Return (X, Y) of the center of cell containing provided text 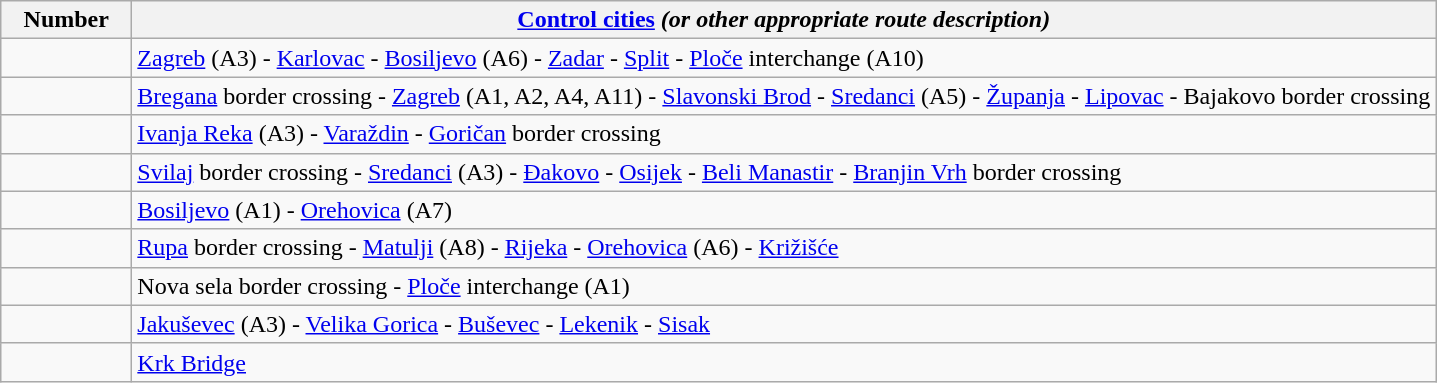
Nova sela border crossing - Ploče interchange (A1) (784, 286)
Number (66, 20)
Krk Bridge (784, 362)
Zagreb (A3) - Karlovac - Bosiljevo (A6) - Zadar - Split - Ploče interchange (A10) (784, 58)
Svilaj border crossing - Sredanci (A3) - Đakovo - Osijek - Beli Manastir - Branjin Vrh border crossing (784, 172)
Control cities (or other appropriate route description) (784, 20)
Bregana border crossing - Zagreb (A1, A2, A4, A11) - Slavonski Brod - Sredanci (A5) - Županja - Lipovac - Bajakovo border crossing (784, 96)
Jakuševec (A3) - Velika Gorica - Buševec - Lekenik - Sisak (784, 324)
Rupa border crossing - Matulji (A8) - Rijeka - Orehovica (A6) - Križišće (784, 248)
Ivanja Reka (A3) - Varaždin - Goričan border crossing (784, 134)
Bosiljevo (A1) - Orehovica (A7) (784, 210)
